Scan for the cell matching the given text and deliver its [x, y] coordinate at center. 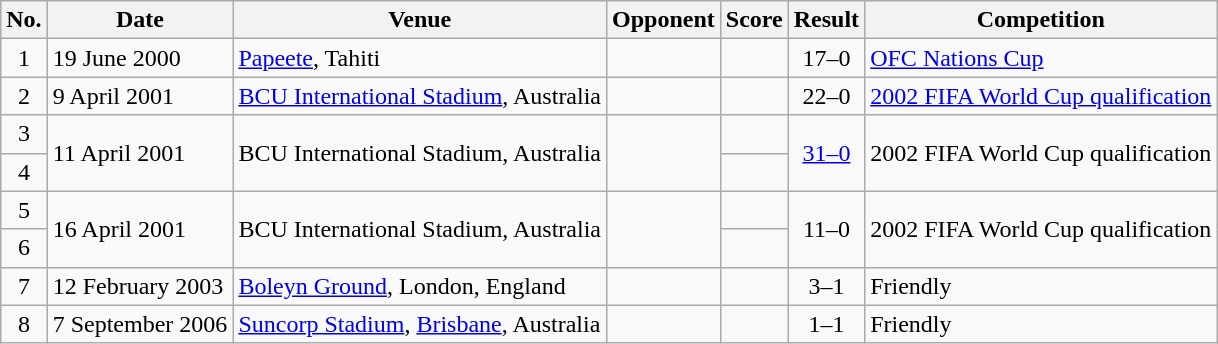
2 [24, 96]
9 April 2001 [140, 96]
22–0 [826, 96]
17–0 [826, 58]
OFC Nations Cup [1041, 58]
Score [754, 20]
Suncorp Stadium, Brisbane, Australia [420, 324]
Opponent [664, 20]
8 [24, 324]
1–1 [826, 324]
7 [24, 286]
19 June 2000 [140, 58]
4 [24, 172]
Boleyn Ground, London, England [420, 286]
11–0 [826, 229]
1 [24, 58]
7 September 2006 [140, 324]
No. [24, 20]
12 February 2003 [140, 286]
3–1 [826, 286]
Date [140, 20]
6 [24, 248]
Result [826, 20]
Papeete, Tahiti [420, 58]
3 [24, 134]
Venue [420, 20]
31–0 [826, 153]
Competition [1041, 20]
11 April 2001 [140, 153]
16 April 2001 [140, 229]
5 [24, 210]
